Scan for the cell matching the given text and deliver its (x, y) coordinate at center. 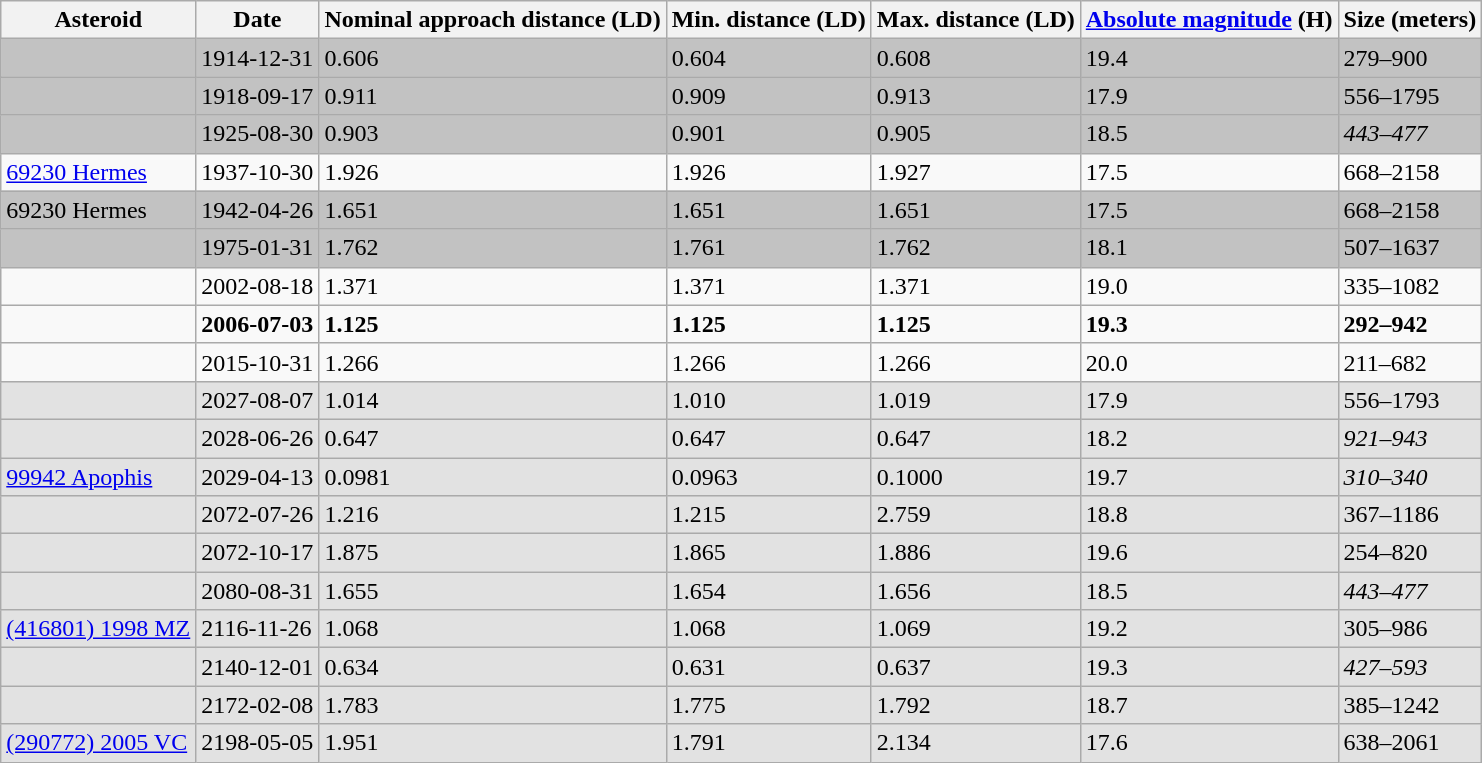
0.637 (976, 667)
1.656 (976, 591)
0.631 (768, 667)
1942-04-26 (258, 210)
556–1795 (1410, 96)
1.761 (768, 248)
1914-12-31 (258, 58)
0.608 (976, 58)
1.927 (976, 172)
2116-11-26 (258, 629)
18.2 (1209, 438)
638–2061 (1410, 743)
1.875 (492, 553)
1.010 (768, 400)
19.0 (1209, 286)
1.791 (768, 743)
556–1793 (1410, 400)
1937-10-30 (258, 172)
2.134 (976, 743)
2027-08-07 (258, 400)
19.6 (1209, 553)
211–682 (1410, 362)
19.4 (1209, 58)
1.886 (976, 553)
1.014 (492, 400)
1.216 (492, 515)
279–900 (1410, 58)
0.909 (768, 96)
1.654 (768, 591)
Date (258, 20)
18.8 (1209, 515)
2002-08-18 (258, 286)
1.775 (768, 705)
367–1186 (1410, 515)
427–593 (1410, 667)
0.903 (492, 134)
2028-06-26 (258, 438)
1.019 (976, 400)
1925-08-30 (258, 134)
2198-05-05 (258, 743)
1.215 (768, 515)
2072-10-17 (258, 553)
0.905 (976, 134)
18.7 (1209, 705)
1975-01-31 (258, 248)
0.634 (492, 667)
0.1000 (976, 477)
0.911 (492, 96)
Asteroid (98, 20)
2080-08-31 (258, 591)
(416801) 1998 MZ (98, 629)
17.6 (1209, 743)
310–340 (1410, 477)
2029-04-13 (258, 477)
1.069 (976, 629)
Min. distance (LD) (768, 20)
1.865 (768, 553)
Absolute magnitude (H) (1209, 20)
305–986 (1410, 629)
254–820 (1410, 553)
2015-10-31 (258, 362)
1.792 (976, 705)
292–942 (1410, 324)
18.1 (1209, 248)
19.7 (1209, 477)
335–1082 (1410, 286)
507–1637 (1410, 248)
0.901 (768, 134)
19.2 (1209, 629)
385–1242 (1410, 705)
2140-12-01 (258, 667)
0.604 (768, 58)
2006-07-03 (258, 324)
2.759 (976, 515)
921–943 (1410, 438)
Nominal approach distance (LD) (492, 20)
0.913 (976, 96)
0.0981 (492, 477)
99942 Apophis (98, 477)
0.0963 (768, 477)
(290772) 2005 VC (98, 743)
1918-09-17 (258, 96)
Size (meters) (1410, 20)
Max. distance (LD) (976, 20)
1.783 (492, 705)
0.606 (492, 58)
20.0 (1209, 362)
2172-02-08 (258, 705)
1.655 (492, 591)
2072-07-26 (258, 515)
1.951 (492, 743)
